For the text-containing cell, return its midpoint in [x, y] coordinate format. 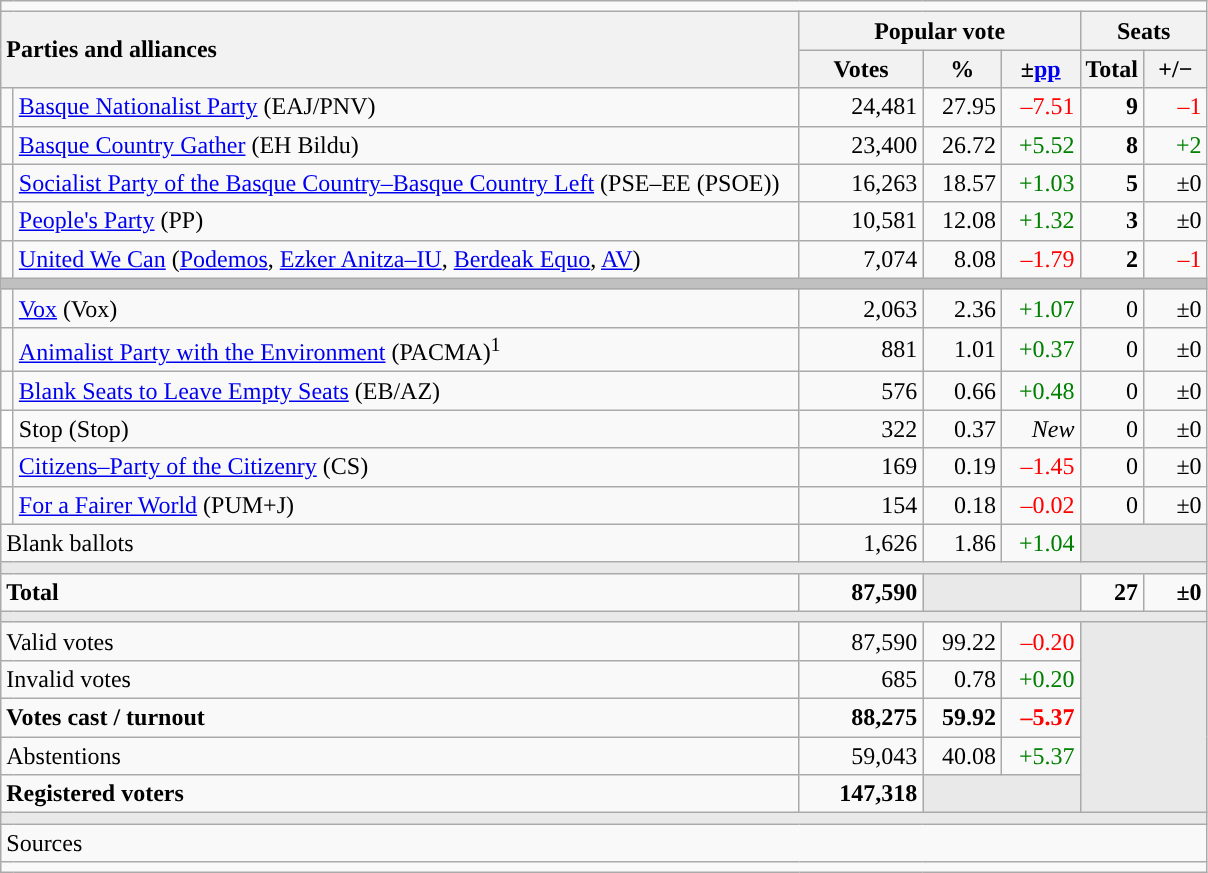
People's Party (PP) [406, 221]
2,063 [861, 308]
2.36 [962, 308]
Stop (Stop) [406, 429]
3 [1112, 221]
–5.37 [1040, 718]
+1.32 [1040, 221]
+5.52 [1040, 145]
0.66 [962, 391]
16,263 [861, 183]
±pp [1040, 69]
Citizens–Party of the Citizenry (CS) [406, 467]
United We Can (Podemos, Ezker Anitza–IU, Berdeak Equo, AV) [406, 259]
0.78 [962, 679]
Basque Country Gather (EH Bildu) [406, 145]
+1.03 [1040, 183]
+5.37 [1040, 756]
1,626 [861, 543]
0.18 [962, 505]
8 [1112, 145]
59,043 [861, 756]
0.37 [962, 429]
169 [861, 467]
1.86 [962, 543]
26.72 [962, 145]
+2 [1176, 145]
0.19 [962, 467]
Registered voters [400, 794]
2 [1112, 259]
Socialist Party of the Basque Country–Basque Country Left (PSE–EE (PSOE)) [406, 183]
881 [861, 350]
+1.07 [1040, 308]
8.08 [962, 259]
1.01 [962, 350]
Invalid votes [400, 679]
+0.20 [1040, 679]
99.22 [962, 641]
+1.04 [1040, 543]
154 [861, 505]
For a Fairer World (PUM+J) [406, 505]
Blank ballots [400, 543]
–1.79 [1040, 259]
Animalist Party with the Environment (PACMA)1 [406, 350]
7,074 [861, 259]
576 [861, 391]
+/− [1176, 69]
Vox (Vox) [406, 308]
Sources [604, 843]
Blank Seats to Leave Empty Seats (EB/AZ) [406, 391]
27.95 [962, 107]
685 [861, 679]
9 [1112, 107]
–0.02 [1040, 505]
Seats [1144, 31]
10,581 [861, 221]
59.92 [962, 718]
–7.51 [1040, 107]
12.08 [962, 221]
+0.48 [1040, 391]
24,481 [861, 107]
Popular vote [940, 31]
% [962, 69]
–1.45 [1040, 467]
23,400 [861, 145]
27 [1112, 592]
Valid votes [400, 641]
5 [1112, 183]
40.08 [962, 756]
+0.37 [1040, 350]
18.57 [962, 183]
New [1040, 429]
Basque Nationalist Party (EAJ/PNV) [406, 107]
88,275 [861, 718]
Votes cast / turnout [400, 718]
Parties and alliances [400, 50]
Abstentions [400, 756]
147,318 [861, 794]
Votes [861, 69]
322 [861, 429]
–0.20 [1040, 641]
